Extract the (x, y) coordinate from the center of the cell holding the provided text.  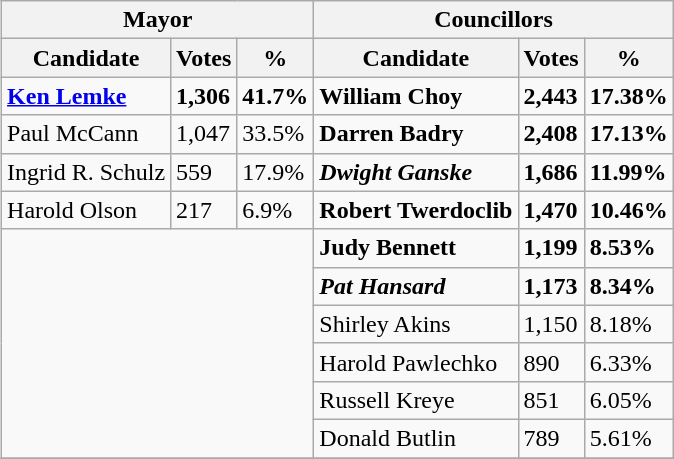
217 (204, 210)
1,686 (551, 172)
10.46% (628, 210)
1,173 (551, 286)
Donald Butlin (416, 438)
Harold Olson (86, 210)
Councillors (494, 20)
6.05% (628, 400)
Dwight Ganske (416, 172)
17.38% (628, 96)
William Choy (416, 96)
Ken Lemke (86, 96)
1,047 (204, 134)
1,306 (204, 96)
Judy Bennett (416, 248)
Russell Kreye (416, 400)
2,408 (551, 134)
1,470 (551, 210)
1,199 (551, 248)
41.7% (276, 96)
890 (551, 362)
2,443 (551, 96)
1,150 (551, 324)
17.9% (276, 172)
8.34% (628, 286)
11.99% (628, 172)
Shirley Akins (416, 324)
5.61% (628, 438)
33.5% (276, 134)
851 (551, 400)
Pat Hansard (416, 286)
6.9% (276, 210)
Paul McCann (86, 134)
Ingrid R. Schulz (86, 172)
8.18% (628, 324)
8.53% (628, 248)
17.13% (628, 134)
789 (551, 438)
6.33% (628, 362)
Darren Badry (416, 134)
Robert Twerdoclib (416, 210)
559 (204, 172)
Mayor (158, 20)
Harold Pawlechko (416, 362)
